Return [x, y] of the center of cell containing provided text 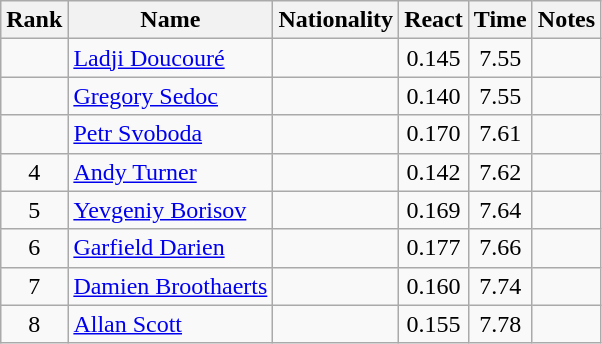
Andy Turner [170, 172]
Ladji Doucouré [170, 58]
0.177 [434, 248]
5 [34, 210]
4 [34, 172]
Time [500, 20]
7.62 [500, 172]
Garfield Darien [170, 248]
0.142 [434, 172]
Yevgeniy Borisov [170, 210]
7.64 [500, 210]
6 [34, 248]
Allan Scott [170, 324]
7.78 [500, 324]
0.145 [434, 58]
Notes [566, 20]
Petr Svoboda [170, 134]
Name [170, 20]
0.160 [434, 286]
0.140 [434, 96]
7.61 [500, 134]
0.170 [434, 134]
0.169 [434, 210]
7.74 [500, 286]
Gregory Sedoc [170, 96]
8 [34, 324]
7.66 [500, 248]
7 [34, 286]
Damien Broothaerts [170, 286]
React [434, 20]
0.155 [434, 324]
Rank [34, 20]
Nationality [336, 20]
